Detect which cell encompasses the target text, then output its (x, y) center coordinate. 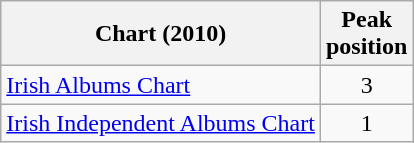
Irish Albums Chart (161, 85)
Peakposition (366, 34)
Chart (2010) (161, 34)
3 (366, 85)
1 (366, 123)
Irish Independent Albums Chart (161, 123)
